Detect which cell encompasses the target text, then output its (x, y) center coordinate. 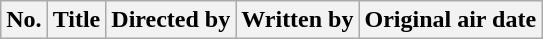
Directed by (171, 20)
Written by (298, 20)
No. (24, 20)
Original air date (450, 20)
Title (76, 20)
